Provide the [X, Y] coordinate of the cell's center where the given text is located.  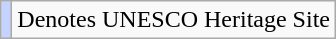
Denotes UNESCO Heritage Site [174, 20]
